Find where the given text appears and provide that cell's center as [x, y] coordinate. 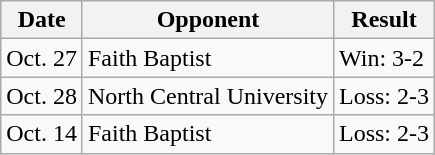
Win: 3-2 [384, 58]
Opponent [208, 20]
Result [384, 20]
North Central University [208, 96]
Oct. 14 [42, 134]
Date [42, 20]
Oct. 28 [42, 96]
Oct. 27 [42, 58]
